Provide the (X, Y) coordinate of the cell's center where the given text is located.  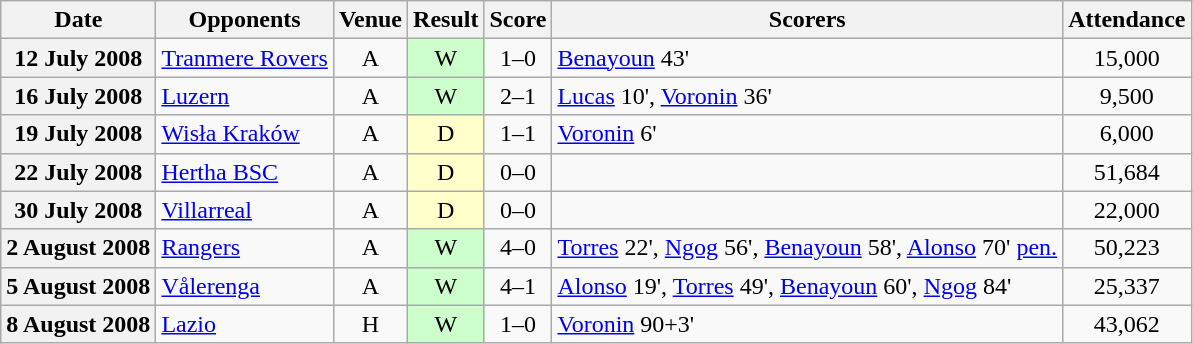
9,500 (1127, 96)
Lucas 10', Voronin 36' (808, 96)
Voronin 90+3' (808, 324)
2–1 (518, 96)
Tranmere Rovers (244, 58)
15,000 (1127, 58)
Attendance (1127, 20)
H (370, 324)
5 August 2008 (78, 286)
25,337 (1127, 286)
Scorers (808, 20)
1–1 (518, 134)
Alonso 19', Torres 49', Benayoun 60', Ngog 84' (808, 286)
22 July 2008 (78, 172)
Villarreal (244, 210)
6,000 (1127, 134)
51,684 (1127, 172)
4–1 (518, 286)
2 August 2008 (78, 248)
Venue (370, 20)
Score (518, 20)
Voronin 6' (808, 134)
Opponents (244, 20)
Wisła Kraków (244, 134)
Benayoun 43' (808, 58)
30 July 2008 (78, 210)
16 July 2008 (78, 96)
19 July 2008 (78, 134)
8 August 2008 (78, 324)
Lazio (244, 324)
4–0 (518, 248)
Result (446, 20)
50,223 (1127, 248)
Hertha BSC (244, 172)
Vålerenga (244, 286)
Rangers (244, 248)
Torres 22', Ngog 56', Benayoun 58', Alonso 70' pen. (808, 248)
43,062 (1127, 324)
Luzern (244, 96)
22,000 (1127, 210)
12 July 2008 (78, 58)
Date (78, 20)
